Identify which cell holds the provided text, then report its [X, Y] central coordinate. 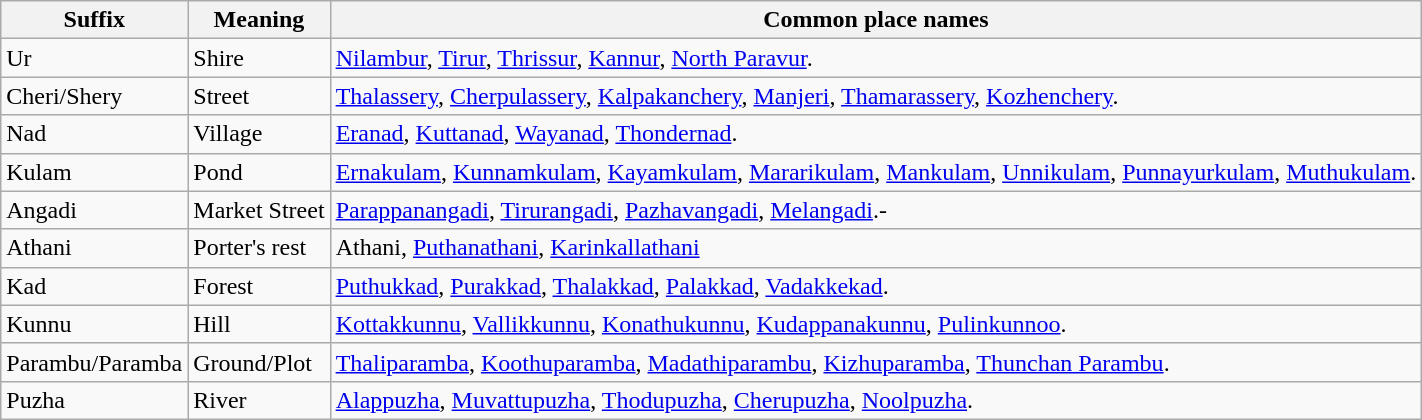
Thalassery, Cherpulassery, Kalpakanchery, Manjeri, Thamarassery, Kozhenchery. [876, 96]
Kunnu [94, 324]
River [259, 400]
Hill [259, 324]
Street [259, 96]
Ur [94, 58]
Forest [259, 286]
Parambu/Paramba [94, 362]
Alappuzha, Muvattupuzha, Thodupuzha, Cherupuzha, Noolpuzha. [876, 400]
Athani, Puthanathani, Karinkallathani [876, 248]
Kad [94, 286]
Suffix [94, 20]
Kottakkunnu, Vallikkunnu, Konathukunnu, Kudappanakunnu, Pulinkunnoo. [876, 324]
Nilambur, Tirur, Thrissur, Kannur, North Paravur. [876, 58]
Cheri/Shery [94, 96]
Market Street [259, 210]
Eranad, Kuttanad, Wayanad, Thondernad. [876, 134]
Thaliparamba, Koothuparamba, Madathiparambu, Kizhuparamba, Thunchan Parambu. [876, 362]
Pond [259, 172]
Angadi [94, 210]
Ground/Plot [259, 362]
Porter's rest [259, 248]
Shire [259, 58]
Parappanangadi, Tirurangadi, Pazhavangadi, Melangadi.- [876, 210]
Meaning [259, 20]
Puthukkad, Purakkad, Thalakkad, Palakkad, Vadakkekad. [876, 286]
Kulam [94, 172]
Athani [94, 248]
Puzha [94, 400]
Nad [94, 134]
Common place names [876, 20]
Village [259, 134]
Ernakulam, Kunnamkulam, Kayamkulam, Mararikulam, Mankulam, Unnikulam, Punnayurkulam, Muthukulam. [876, 172]
